Extract the [X, Y] coordinate from the center of the cell holding the provided text.  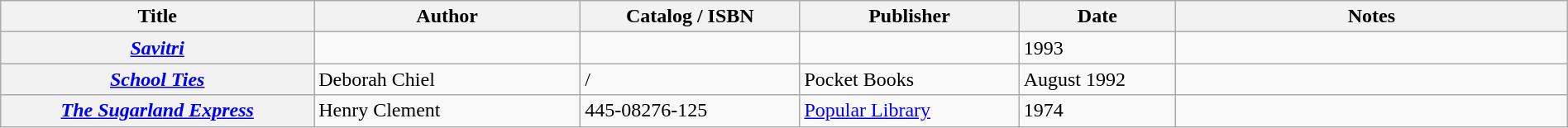
Savitri [157, 48]
1974 [1097, 111]
Pocket Books [910, 79]
Henry Clement [447, 111]
Date [1097, 17]
445-08276-125 [690, 111]
Notes [1372, 17]
Deborah Chiel [447, 79]
Popular Library [910, 111]
Publisher [910, 17]
School Ties [157, 79]
Author [447, 17]
August 1992 [1097, 79]
1993 [1097, 48]
Catalog / ISBN [690, 17]
/ [690, 79]
The Sugarland Express [157, 111]
Title [157, 17]
